Scan for the cell matching the given text and deliver its (x, y) coordinate at center. 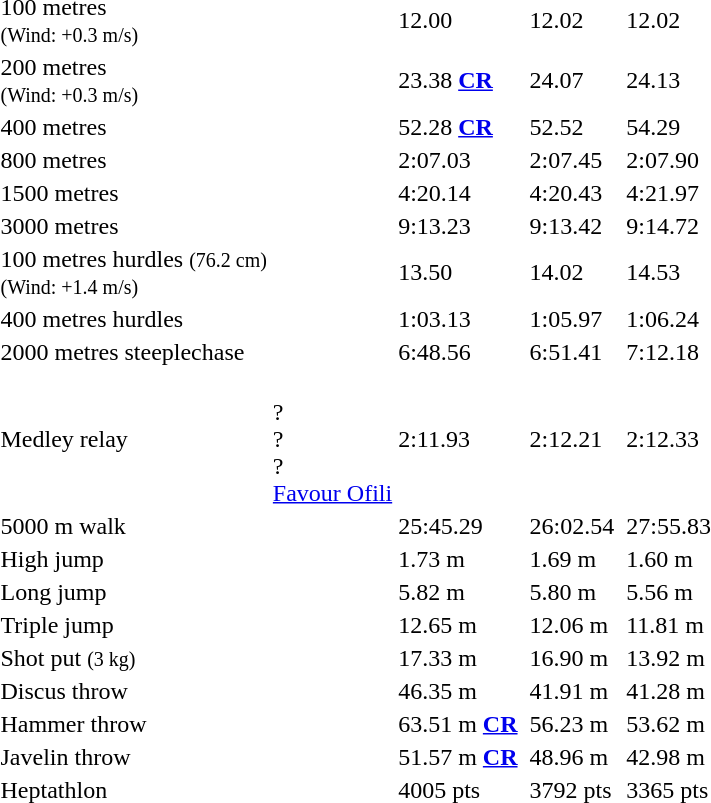
16.90 m (572, 658)
1:03.13 (458, 319)
52.52 (572, 127)
23.38 CR (458, 80)
5.82 m (458, 592)
6:51.41 (572, 352)
41.91 m (572, 691)
6:48.56 (458, 352)
9:13.23 (458, 226)
26:02.54 (572, 526)
52.28 CR (458, 127)
63.51 m CR (458, 724)
2:07.03 (458, 160)
4:20.43 (572, 193)
25:45.29 (458, 526)
14.02 (572, 272)
24.07 (572, 80)
51.57 m CR (458, 757)
17.33 m (458, 658)
2:11.93 (458, 439)
2:07.45 (572, 160)
1.69 m (572, 559)
48.96 m (572, 757)
12.06 m (572, 625)
13.50 (458, 272)
5.80 m (572, 592)
???Favour Ofili (332, 439)
46.35 m (458, 691)
2:12.21 (572, 439)
56.23 m (572, 724)
4:20.14 (458, 193)
1.73 m (458, 559)
1:05.97 (572, 319)
12.65 m (458, 625)
9:13.42 (572, 226)
